Pinpoint the cell where the given text exists, returning its (x, y) midpoint coordinate. 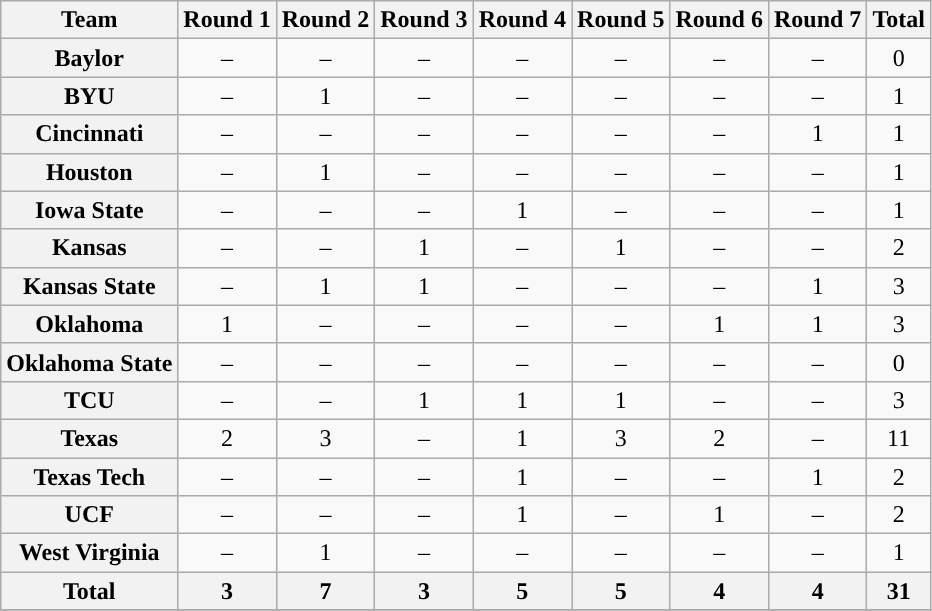
UCF (90, 515)
Round 5 (621, 20)
31 (899, 591)
Team (90, 20)
Iowa State (90, 210)
West Virginia (90, 553)
Round 6 (719, 20)
Round 7 (817, 20)
TCU (90, 400)
Kansas State (90, 286)
Houston (90, 172)
Round 3 (424, 20)
BYU (90, 96)
Round 4 (522, 20)
Texas Tech (90, 477)
7 (325, 591)
Round 2 (325, 20)
Cincinnati (90, 134)
Texas (90, 438)
11 (899, 438)
Oklahoma (90, 324)
Kansas (90, 248)
Round 1 (227, 20)
Oklahoma State (90, 362)
Baylor (90, 58)
